Search for the cell housing the specified text and yield its (x, y) center coordinate. 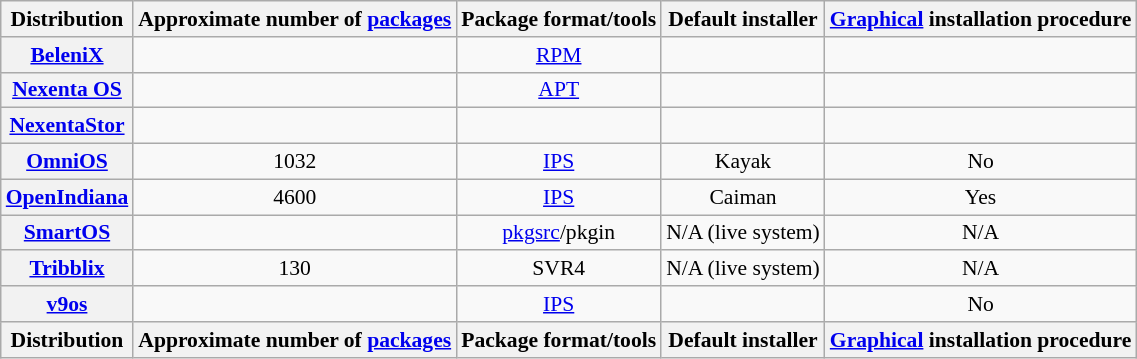
Tribblix (68, 269)
130 (294, 269)
OpenIndiana (68, 197)
BeleniX (68, 55)
Caiman (743, 197)
OmniOS (68, 162)
SmartOS (68, 233)
4600 (294, 197)
v9os (68, 304)
Yes (981, 197)
pkgsrc/pkgin (558, 233)
NexentaStor (68, 126)
Nexenta OS (68, 90)
SVR4 (558, 269)
1032 (294, 162)
RPM (558, 55)
APT (558, 90)
Kayak (743, 162)
